Return (x, y) of the center of cell containing provided text 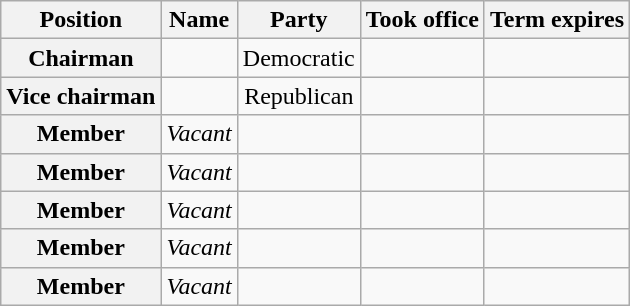
Vice chairman (81, 96)
Name (199, 20)
Party (298, 20)
Republican (298, 96)
Term expires (556, 20)
Took office (422, 20)
Chairman (81, 58)
Democratic (298, 58)
Position (81, 20)
